Extract the (X, Y) coordinate from the center of the cell holding the provided text.  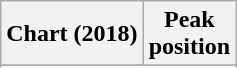
Peak position (189, 34)
Chart (2018) (72, 34)
